Scan for the cell matching the given text and deliver its (X, Y) coordinate at center. 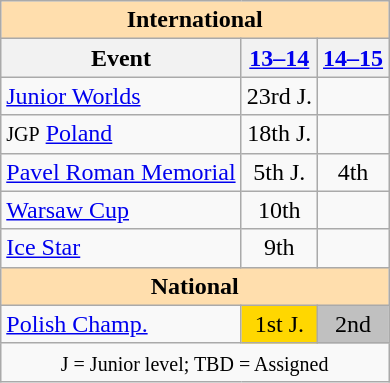
13–14 (279, 58)
National (195, 286)
Event (121, 58)
Warsaw Cup (121, 210)
Junior Worlds (121, 96)
Polish Champ. (121, 324)
International (195, 20)
Ice Star (121, 248)
2nd (354, 324)
J = Junior level; TBD = Assigned (195, 362)
5th J. (279, 172)
JGP Poland (121, 134)
9th (279, 248)
4th (354, 172)
18th J. (279, 134)
1st J. (279, 324)
Pavel Roman Memorial (121, 172)
14–15 (354, 58)
10th (279, 210)
23rd J. (279, 96)
